Output the (x, y) coordinate of the center of the cell containing the given text.  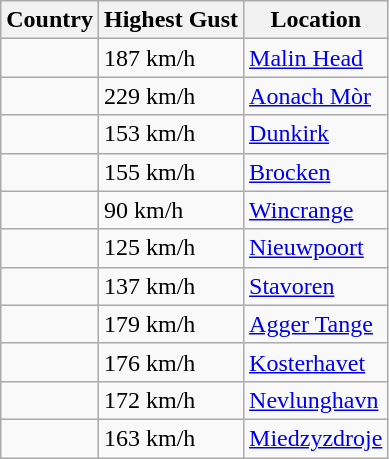
229 km/h (170, 96)
Aonach Mòr (316, 96)
Agger Tange (316, 324)
Wincrange (316, 210)
Highest Gust (170, 20)
179 km/h (170, 324)
163 km/h (170, 438)
Nevlunghavn (316, 400)
90 km/h (170, 210)
Miedzyzdroje (316, 438)
125 km/h (170, 248)
155 km/h (170, 172)
Dunkirk (316, 134)
Country (50, 20)
Nieuwpoort (316, 248)
Stavoren (316, 286)
187 km/h (170, 58)
Malin Head (316, 58)
Brocken (316, 172)
Location (316, 20)
153 km/h (170, 134)
172 km/h (170, 400)
Kosterhavet (316, 362)
176 km/h (170, 362)
137 km/h (170, 286)
